Find where the given text appears and provide that cell's center as (X, Y) coordinate. 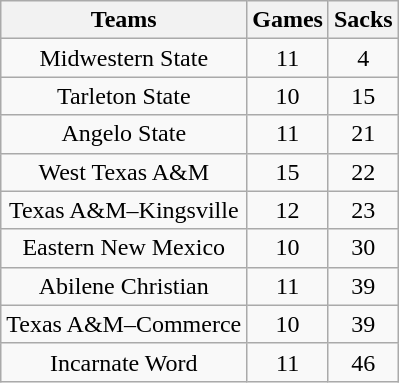
12 (288, 210)
Games (288, 20)
22 (363, 172)
Teams (124, 20)
Midwestern State (124, 58)
Angelo State (124, 134)
46 (363, 362)
30 (363, 248)
Tarleton State (124, 96)
23 (363, 210)
Incarnate Word (124, 362)
4 (363, 58)
West Texas A&M (124, 172)
Eastern New Mexico (124, 248)
Sacks (363, 20)
Texas A&M–Commerce (124, 324)
Texas A&M–Kingsville (124, 210)
21 (363, 134)
Abilene Christian (124, 286)
